Extract the [x, y] coordinate from the center of the cell holding the provided text.  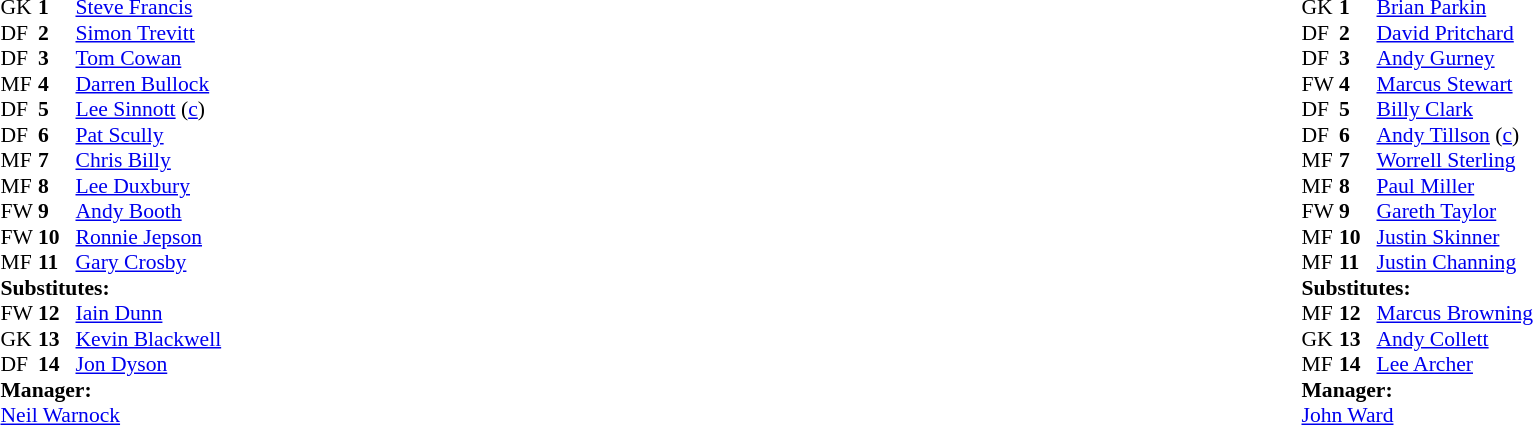
Gareth Taylor [1454, 211]
David Pritchard [1454, 33]
Tom Cowan [149, 59]
Kevin Blackwell [149, 339]
Simon Trevitt [149, 33]
Andy Booth [149, 211]
Chris Billy [149, 161]
Ronnie Jepson [149, 237]
Lee Duxbury [149, 186]
Lee Archer [1454, 365]
Justin Skinner [1454, 237]
Darren Bullock [149, 84]
Lee Sinnott (c) [149, 109]
Andy Tillson (c) [1454, 135]
Gary Crosby [149, 263]
Jon Dyson [149, 365]
Paul Miller [1454, 186]
Marcus Browning [1454, 313]
Worrell Sterling [1454, 161]
Marcus Stewart [1454, 84]
Iain Dunn [149, 313]
Andy Gurney [1454, 59]
Billy Clark [1454, 109]
Pat Scully [149, 135]
Justin Channing [1454, 263]
Andy Collett [1454, 339]
